Extract the [X, Y] coordinate from the center of the cell holding the provided text.  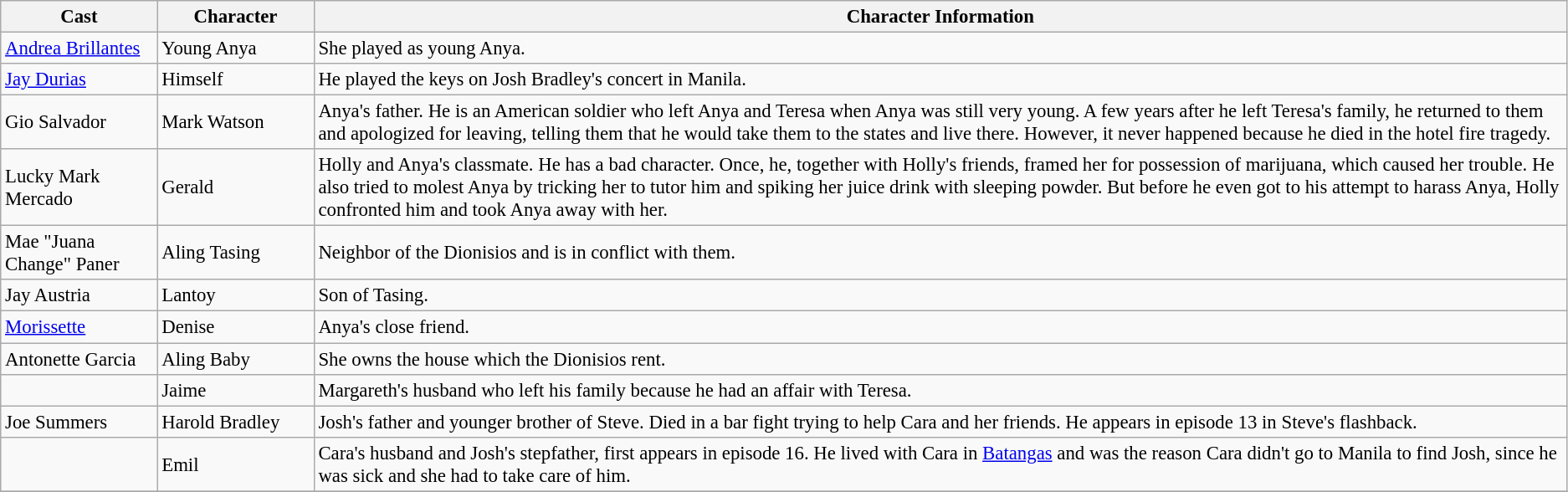
Gio Salvador [79, 122]
Jay Durias [79, 79]
Character Information [940, 17]
Morissette [79, 327]
Antonette Garcia [79, 359]
Character [236, 17]
Denise [236, 327]
Jaime [236, 390]
Joe Summers [79, 422]
Andrea Brillantes [79, 49]
Emil [236, 464]
Lucky Mark Mercado [79, 187]
Margareth's husband who left his family because he had an affair with Teresa. [940, 390]
Jay Austria [79, 295]
Mae "Juana Change" Paner [79, 253]
Josh's father and younger brother of Steve. Died in a bar fight trying to help Cara and her friends. He appears in episode 13 in Steve's flashback. [940, 422]
Himself [236, 79]
Cast [79, 17]
Harold Bradley [236, 422]
Aling Baby [236, 359]
Son of Tasing. [940, 295]
Anya's close friend. [940, 327]
Lantoy [236, 295]
She played as young Anya. [940, 49]
He played the keys on Josh Bradley's concert in Manila. [940, 79]
She owns the house which the Dionisios rent. [940, 359]
Neighbor of the Dionisios and is in conflict with them. [940, 253]
Aling Tasing [236, 253]
Young Anya [236, 49]
Mark Watson [236, 122]
Gerald [236, 187]
